Provide the (x, y) coordinate of the cell's center where the given text is located.  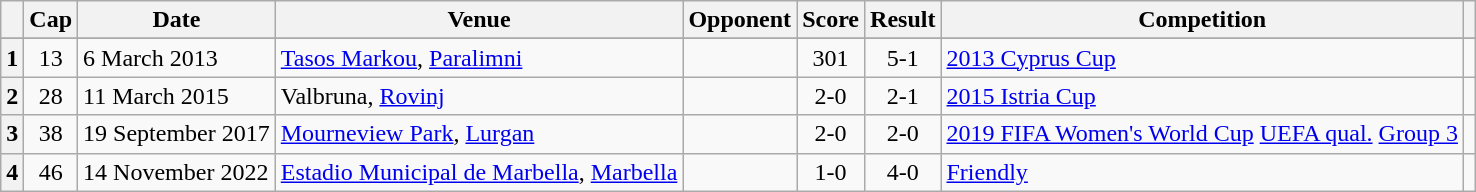
2 (12, 96)
3 (12, 134)
Estadio Municipal de Marbella, Marbella (479, 172)
2015 Istria Cup (1202, 96)
4-0 (903, 172)
2-1 (903, 96)
5-1 (903, 58)
Friendly (1202, 172)
Result (903, 20)
28 (51, 96)
Competition (1202, 20)
13 (51, 58)
1 (12, 58)
Tasos Markou, Paralimni (479, 58)
Mourneview Park, Lurgan (479, 134)
Venue (479, 20)
19 September 2017 (177, 134)
Date (177, 20)
6 March 2013 (177, 58)
301 (831, 58)
11 March 2015 (177, 96)
46 (51, 172)
2019 FIFA Women's World Cup UEFA qual. Group 3 (1202, 134)
Valbruna, Rovinj (479, 96)
4 (12, 172)
Opponent (740, 20)
Cap (51, 20)
Score (831, 20)
1-0 (831, 172)
38 (51, 134)
14 November 2022 (177, 172)
2013 Cyprus Cup (1202, 58)
